Locate the cell with the specified text and output its [X, Y] center coordinate. 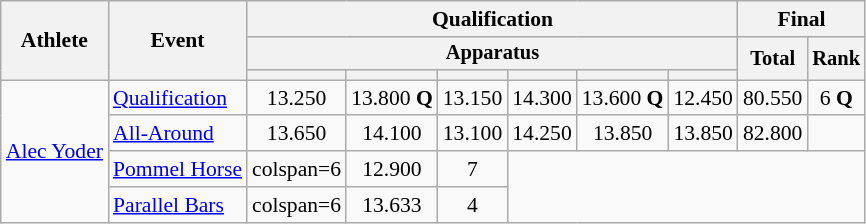
12.450 [702, 98]
Final [802, 19]
13.633 [392, 205]
Pommel Horse [178, 169]
13.650 [296, 134]
14.250 [542, 134]
13.250 [296, 98]
Parallel Bars [178, 205]
13.600 Q [623, 98]
13.150 [472, 98]
13.800 Q [392, 98]
Athlete [54, 40]
80.550 [772, 98]
Event [178, 40]
Total [772, 58]
14.100 [392, 134]
7 [472, 169]
All-Around [178, 134]
14.300 [542, 98]
Rank [836, 58]
Apparatus [492, 54]
82.800 [772, 134]
13.100 [472, 134]
12.900 [392, 169]
4 [472, 205]
6 Q [836, 98]
Alec Yoder [54, 151]
